Return the (X, Y) coordinate for the center point of the cell that contains the specified text.  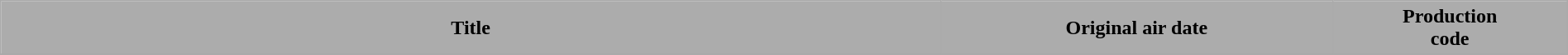
Original air date (1136, 28)
Productioncode (1450, 28)
Title (471, 28)
